Extract the (X, Y) coordinate from the center of the cell holding the provided text.  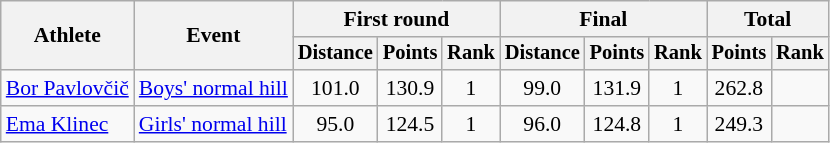
130.9 (410, 88)
Girls' normal hill (214, 124)
262.8 (739, 88)
124.5 (410, 124)
Boys' normal hill (214, 88)
Event (214, 36)
96.0 (542, 124)
131.9 (617, 88)
Total (768, 19)
99.0 (542, 88)
95.0 (336, 124)
Ema Klinec (68, 124)
249.3 (739, 124)
124.8 (617, 124)
Final (604, 19)
Bor Pavlovčič (68, 88)
First round (396, 19)
Athlete (68, 36)
101.0 (336, 88)
